For the text-containing cell, return its midpoint in [x, y] coordinate format. 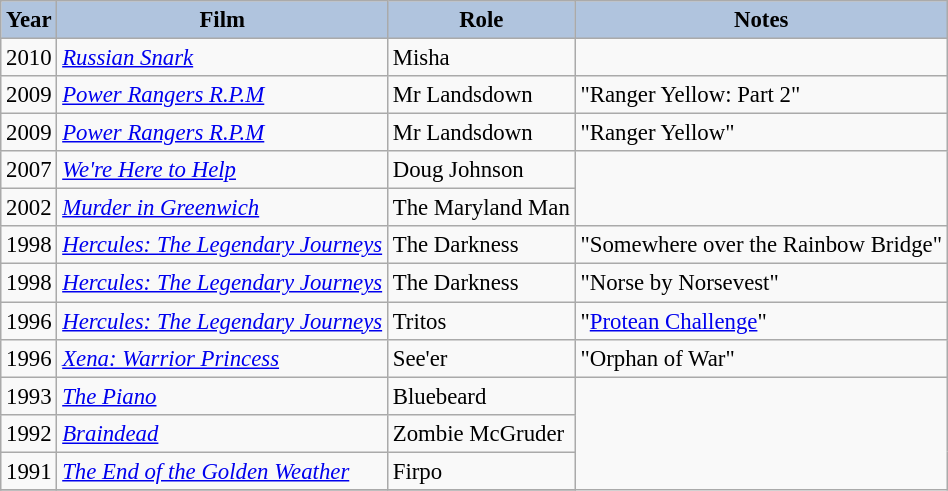
2010 [29, 58]
The End of the Golden Weather [222, 471]
"Orphan of War" [761, 358]
1993 [29, 396]
See'er [481, 358]
Misha [481, 58]
"Norse by Norsevest" [761, 283]
"Ranger Yellow" [761, 133]
The Maryland Man [481, 208]
"Protean Challenge" [761, 321]
2002 [29, 208]
We're Here to Help [222, 170]
Braindead [222, 433]
The Piano [222, 396]
"Ranger Yellow: Part 2" [761, 95]
1992 [29, 433]
2007 [29, 170]
Murder in Greenwich [222, 208]
Xena: Warrior Princess [222, 358]
"Somewhere over the Rainbow Bridge" [761, 245]
Zombie McGruder [481, 433]
Bluebeard [481, 396]
Year [29, 20]
Role [481, 20]
Russian Snark [222, 58]
Firpo [481, 471]
Film [222, 20]
Tritos [481, 321]
Notes [761, 20]
1991 [29, 471]
Doug Johnson [481, 170]
